Identify which cell holds the provided text, then report its [X, Y] central coordinate. 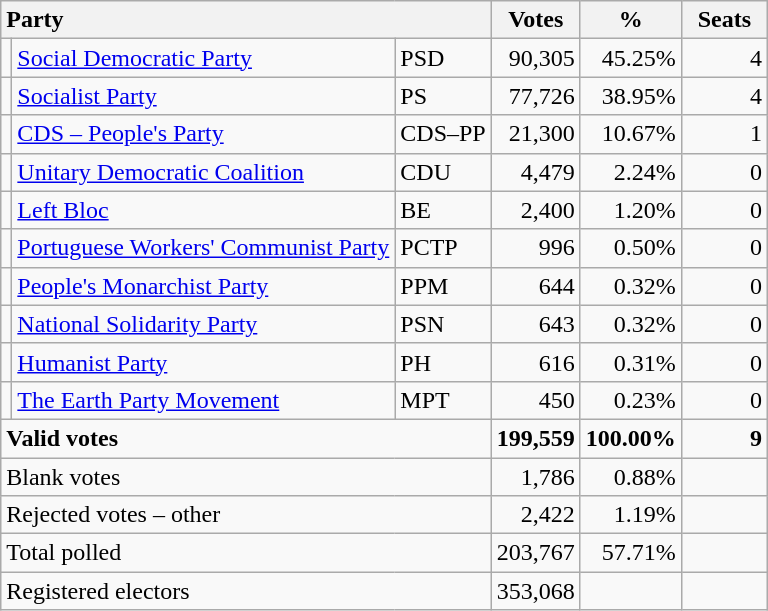
Humanist Party [204, 362]
Socialist Party [204, 96]
Votes [536, 20]
PPM [443, 286]
10.67% [630, 134]
Valid votes [246, 438]
PS [443, 96]
4,479 [536, 172]
100.00% [630, 438]
CDU [443, 172]
0.31% [630, 362]
National Solidarity Party [204, 324]
Social Democratic Party [204, 58]
21,300 [536, 134]
45.25% [630, 58]
203,767 [536, 553]
BE [443, 210]
1,786 [536, 477]
0.88% [630, 477]
CDS – People's Party [204, 134]
0.23% [630, 400]
% [630, 20]
PSN [443, 324]
PCTP [443, 248]
1 [724, 134]
Seats [724, 20]
PH [443, 362]
90,305 [536, 58]
Party [246, 20]
Unitary Democratic Coalition [204, 172]
CDS–PP [443, 134]
Registered electors [246, 591]
1.20% [630, 210]
1.19% [630, 515]
The Earth Party Movement [204, 400]
77,726 [536, 96]
996 [536, 248]
Portuguese Workers' Communist Party [204, 248]
Blank votes [246, 477]
199,559 [536, 438]
353,068 [536, 591]
Total polled [246, 553]
People's Monarchist Party [204, 286]
38.95% [630, 96]
616 [536, 362]
Rejected votes – other [246, 515]
2,422 [536, 515]
PSD [443, 58]
644 [536, 286]
Left Bloc [204, 210]
0.50% [630, 248]
643 [536, 324]
2.24% [630, 172]
MPT [443, 400]
2,400 [536, 210]
9 [724, 438]
450 [536, 400]
57.71% [630, 553]
